Detect which cell encompasses the target text, then output its [x, y] center coordinate. 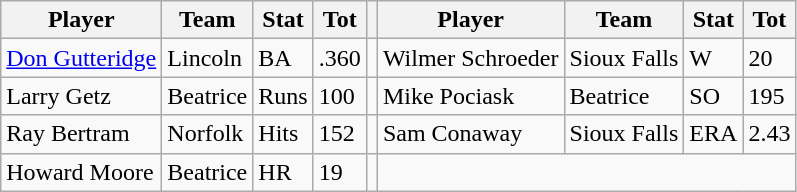
HR [283, 172]
100 [340, 96]
Mike Pociask [470, 96]
BA [283, 58]
Runs [283, 96]
Wilmer Schroeder [470, 58]
Larry Getz [82, 96]
2.43 [770, 134]
19 [340, 172]
195 [770, 96]
ERA [714, 134]
152 [340, 134]
Ray Bertram [82, 134]
.360 [340, 58]
Howard Moore [82, 172]
SO [714, 96]
20 [770, 58]
Hits [283, 134]
Sam Conaway [470, 134]
W [714, 58]
Don Gutteridge [82, 58]
Norfolk [208, 134]
Lincoln [208, 58]
